Search for the cell housing the specified text and yield its (X, Y) center coordinate. 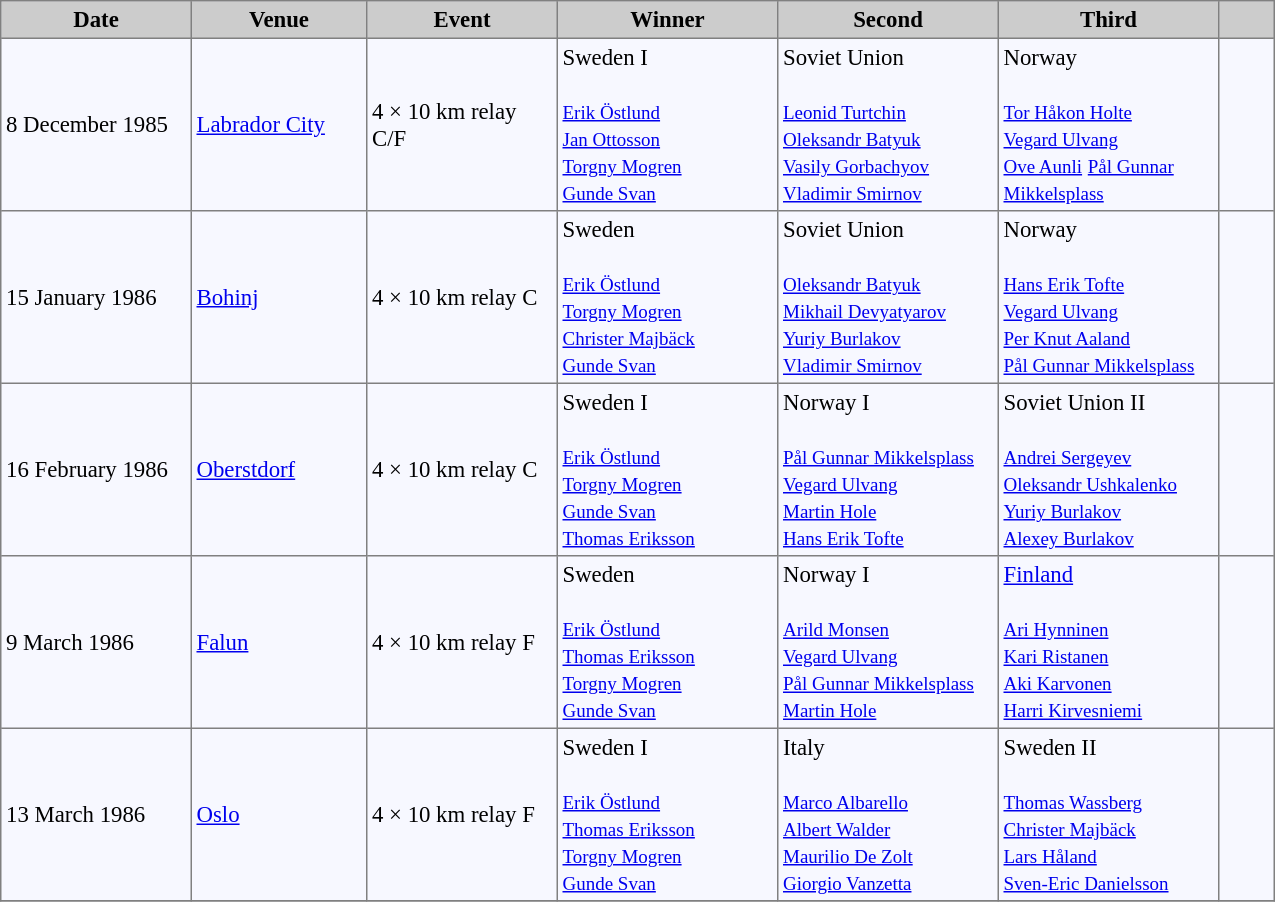
Date (96, 20)
SwedenErik Östlund Torgny Mogren Christer Majbäck Gunde Svan (667, 297)
9 March 1986 (96, 642)
Winner (667, 20)
Second (888, 20)
Third (1108, 20)
Soviet UnionLeonid Turtchin Oleksandr Batyuk Vasily Gorbachyov Vladimir Smirnov (888, 124)
Venue (279, 20)
Norway Tor Håkon Holte Vegard Ulvang Ove Aunli Pål Gunnar Mikkelsplass (1108, 124)
Labrador City (279, 124)
FinlandAri Hynninen Kari Ristanen Aki Karvonen Harri Kirvesniemi (1108, 642)
Sweden IErik Östlund Torgny Mogren Gunde Svan Thomas Eriksson (667, 469)
Norway IArild Monsen Vegard Ulvang Pål Gunnar Mikkelsplass Martin Hole (888, 642)
Event (462, 20)
8 December 1985 (96, 124)
15 January 1986 (96, 297)
Oberstdorf (279, 469)
Sweden IErik Östlund Thomas Eriksson Torgny Mogren Gunde Svan (667, 814)
13 March 1986 (96, 814)
16 February 1986 (96, 469)
SwedenErik Östlund Thomas Eriksson Torgny Mogren Gunde Svan (667, 642)
Sweden IIThomas Wassberg Christer Majbäck Lars Håland Sven-Eric Danielsson (1108, 814)
Italy Marco Albarello Albert Walder Maurilio De Zolt Giorgio Vanzetta (888, 814)
Falun (279, 642)
Norway IPål Gunnar Mikkelsplass Vegard Ulvang Martin Hole Hans Erik Tofte (888, 469)
Soviet UnionOleksandr Batyuk Mikhail Devyatyarov Yuriy Burlakov Vladimir Smirnov (888, 297)
4 × 10 km relay C/F (462, 124)
Sweden IErik Östlund Jan Ottosson Torgny Mogren Gunde Svan (667, 124)
Oslo (279, 814)
Soviet Union IIAndrei Sergeyev Oleksandr Ushkalenko Yuriy Burlakov Alexey Burlakov (1108, 469)
Norway Hans Erik Tofte Vegard Ulvang Per Knut Aaland Pål Gunnar Mikkelsplass (1108, 297)
Bohinj (279, 297)
